Output the (x, y) coordinate of the center of the cell containing the given text.  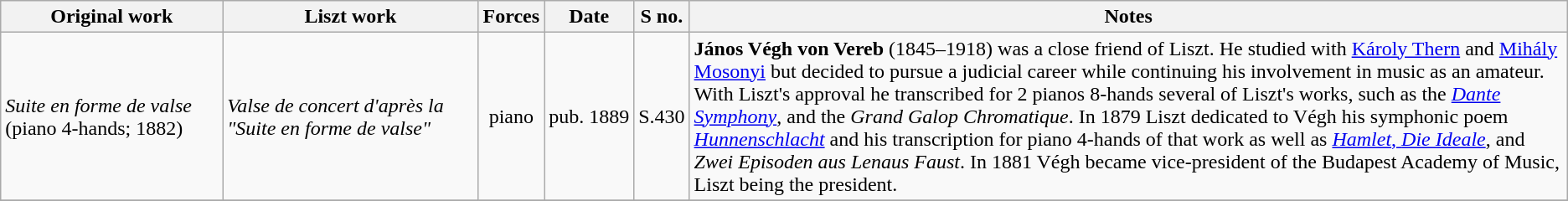
Date (590, 17)
Notes (1128, 17)
Valse de concert d'après la "Suite en forme de valse" (350, 116)
Forces (511, 17)
piano (511, 116)
S.430 (662, 116)
S no. (662, 17)
Original work (112, 17)
pub. 1889 (590, 116)
Liszt work (350, 17)
Suite en forme de valse (piano 4-hands; 1882) (112, 116)
